Extract the [X, Y] coordinate from the center of the cell holding the provided text.  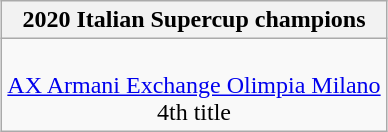
2020 Italian Supercup champions [194, 20]
AX Armani Exchange Olimpia Milano 4th title [194, 85]
